Search for the cell housing the specified text and yield its (x, y) center coordinate. 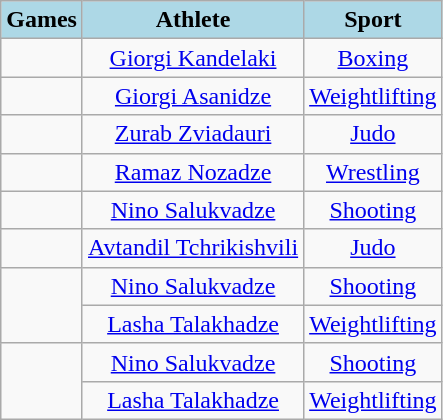
Zurab Zviadauri (192, 134)
Games (42, 20)
Boxing (373, 58)
Giorgi Asanidze (192, 96)
Giorgi Kandelaki (192, 58)
Ramaz Nozadze (192, 172)
Avtandil Tchrikishvili (192, 248)
Athlete (192, 20)
Sport (373, 20)
Wrestling (373, 172)
